Output the (x, y) coordinate of the center of the cell containing the given text.  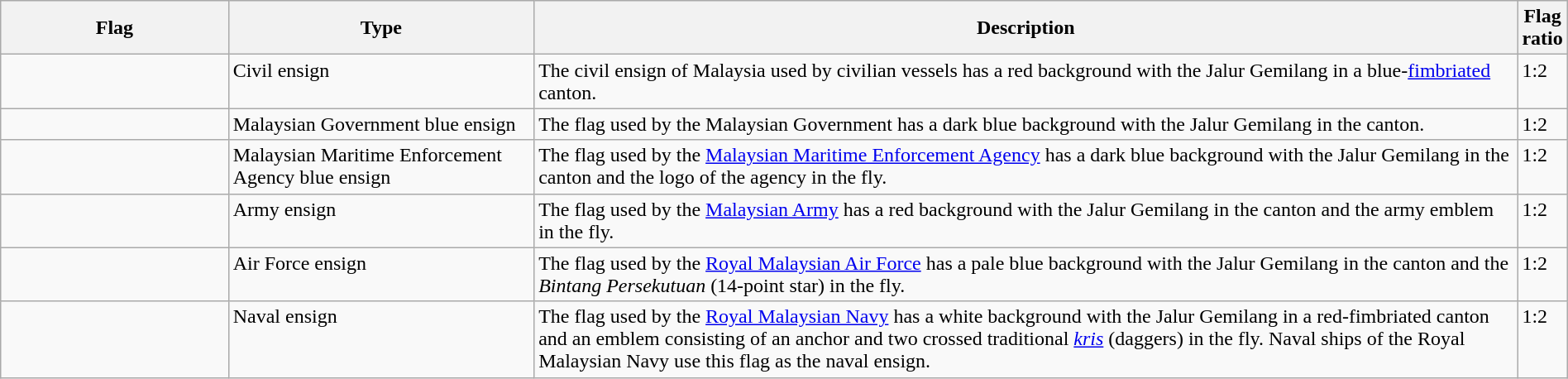
Naval ensign (380, 339)
The flag used by the Malaysian Army has a red background with the Jalur Gemilang in the canton and the army emblem in the fly. (1025, 220)
Type (380, 28)
Malaysian Government blue ensign (380, 124)
Description (1025, 28)
The flag used by the Malaysian Government has a dark blue background with the Jalur Gemilang in the canton. (1025, 124)
The civil ensign of Malaysia used by civilian vessels has a red background with the Jalur Gemilang in a blue-fimbriated canton. (1025, 81)
Malaysian Maritime Enforcement Agency blue ensign (380, 167)
Army ensign (380, 220)
Flag (114, 28)
Civil ensign (380, 81)
Air Force ensign (380, 275)
Flag ratio (1542, 28)
